Output the (x, y) coordinate of the center of the cell containing the given text.  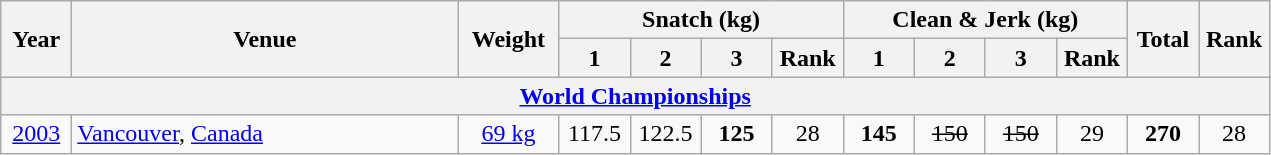
Clean & Jerk (kg) (985, 20)
Year (36, 39)
29 (1092, 134)
Weight (508, 39)
Total (1162, 39)
Venue (265, 39)
117.5 (594, 134)
125 (736, 134)
World Championships (636, 96)
69 kg (508, 134)
2003 (36, 134)
Snatch (kg) (701, 20)
Vancouver, Canada (265, 134)
270 (1162, 134)
145 (878, 134)
122.5 (666, 134)
